Return (X, Y) of the center of cell containing provided text 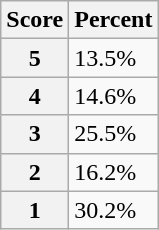
16.2% (114, 172)
Percent (114, 20)
3 (35, 134)
5 (35, 58)
1 (35, 210)
13.5% (114, 58)
25.5% (114, 134)
Score (35, 20)
14.6% (114, 96)
2 (35, 172)
30.2% (114, 210)
4 (35, 96)
